Determine the (x, y) coordinate at the center of the cell enclosing the given text.  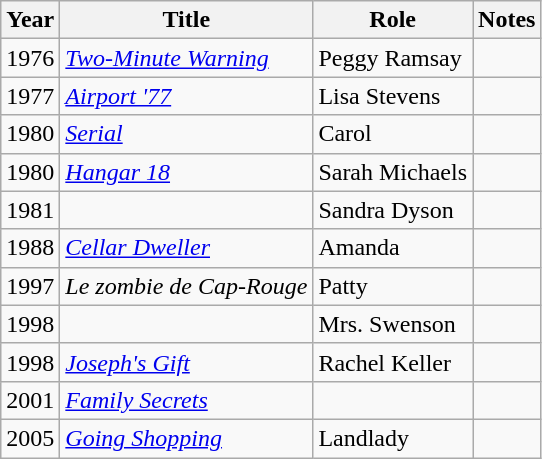
Joseph's Gift (186, 362)
Sarah Michaels (393, 172)
Patty (393, 286)
2005 (30, 438)
1988 (30, 248)
Year (30, 20)
Le zombie de Cap-Rouge (186, 286)
Mrs. Swenson (393, 324)
1976 (30, 58)
Serial (186, 134)
Peggy Ramsay (393, 58)
Family Secrets (186, 400)
Two-Minute Warning (186, 58)
Cellar Dweller (186, 248)
Airport '77 (186, 96)
Lisa Stevens (393, 96)
Sandra Dyson (393, 210)
1997 (30, 286)
Landlady (393, 438)
Title (186, 20)
Going Shopping (186, 438)
Amanda (393, 248)
Carol (393, 134)
2001 (30, 400)
1981 (30, 210)
Notes (507, 20)
Hangar 18 (186, 172)
1977 (30, 96)
Rachel Keller (393, 362)
Role (393, 20)
